Capture the cell that displays the provided text and extract its (X, Y) central coordinate. 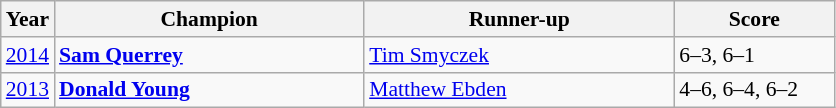
6–3, 6–1 (754, 55)
Year (28, 19)
4–6, 6–4, 6–2 (754, 90)
2013 (28, 90)
Champion (209, 19)
Sam Querrey (209, 55)
Runner-up (519, 19)
Score (754, 19)
Tim Smyczek (519, 55)
Matthew Ebden (519, 90)
Donald Young (209, 90)
2014 (28, 55)
